Return the (x, y) coordinate for the center point of the cell that contains the specified text.  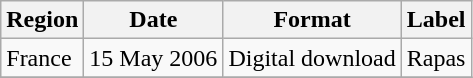
Region (42, 20)
France (42, 58)
Digital download (312, 58)
15 May 2006 (154, 58)
Date (154, 20)
Format (312, 20)
Rapas (436, 58)
Label (436, 20)
